Identify which cell holds the provided text, then report its [X, Y] central coordinate. 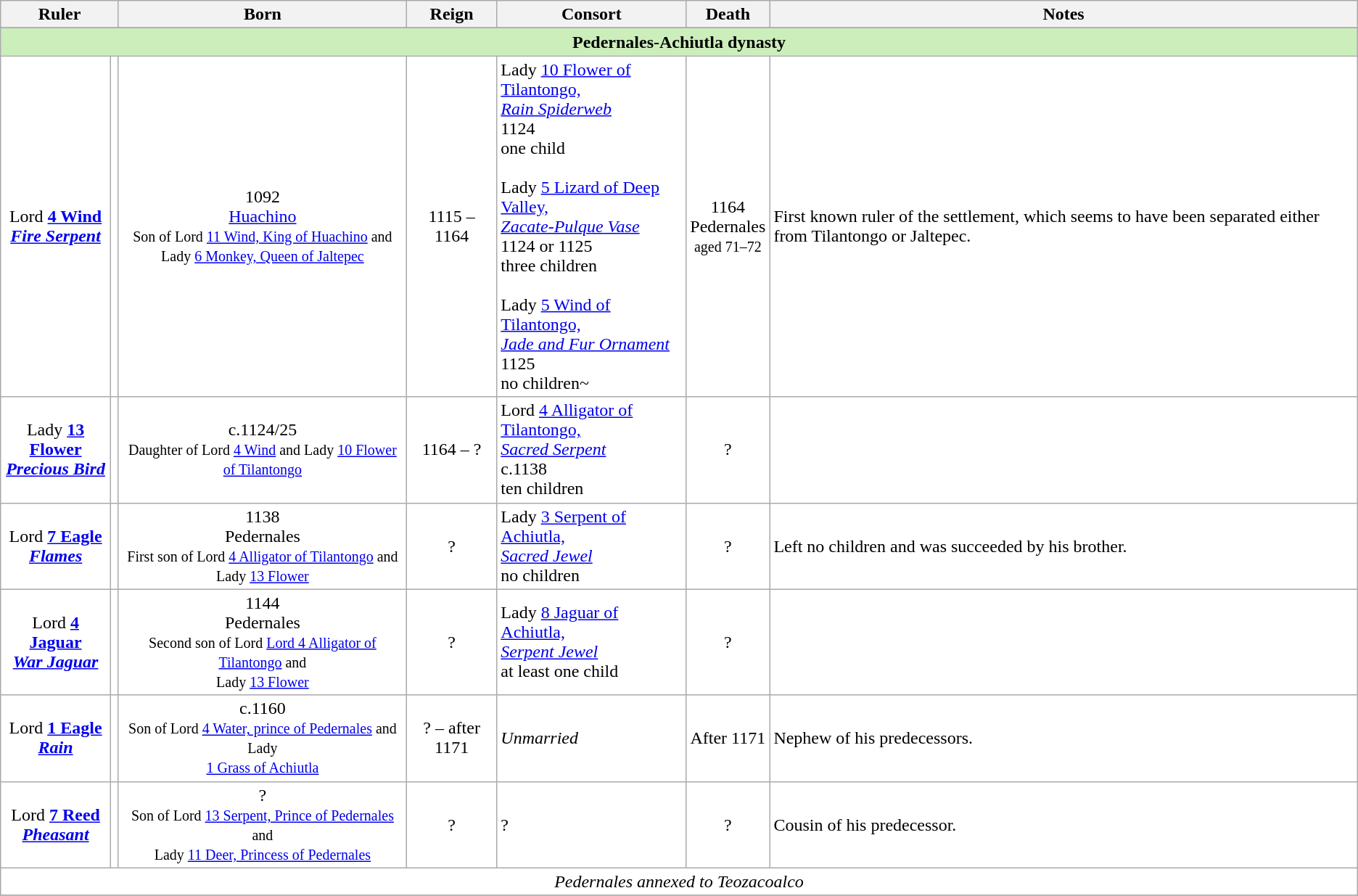
1164Pedernalesaged 71–72 [728, 226]
c.1124/25Daughter of Lord 4 Wind and Lady 10 Flower of Tilantongo [263, 450]
First known ruler of the settlement, which seems to have been separated either from Tilantongo or Jaltepec. [1063, 226]
Left no children and was succeeded by his brother. [1063, 546]
Pedernales annexed to Teozacoalco [679, 881]
Unmarried [592, 739]
Born [263, 15]
Lord 7 ReedPheasant [56, 824]
1164 – ? [451, 450]
Pedernales-Achiutla dynasty [679, 42]
Nephew of his predecessors. [1063, 739]
c.1160Son of Lord 4 Water, prince of Pedernales and Lady 1 Grass of Achiutla [263, 739]
Ruler [59, 15]
? – after 1171 [451, 739]
Lord 7 EagleFlames [56, 546]
Consort [592, 15]
Lord 4 JaguarWar Jaguar [56, 642]
?Son of Lord 13 Serpent, Prince of Pedernales andLady 11 Deer, Princess of Pedernales [263, 824]
Lord 4 Alligator of Tilantongo,Sacred Serpentc.1138ten children [592, 450]
1144PedernalesSecond son of Lord Lord 4 Alligator of Tilantongo andLady 13 Flower [263, 642]
Lady 8 Jaguar of Achiutla,Serpent Jewelat least one child [592, 642]
Reign [451, 15]
1092HuachinoSon of Lord 11 Wind, King of Huachino and Lady 6 Monkey, Queen of Jaltepec [263, 226]
Lady 13 FlowerPrecious Bird [56, 450]
1138PedernalesFirst son of Lord 4 Alligator of Tilantongo andLady 13 Flower [263, 546]
Notes [1063, 15]
Cousin of his predecessor. [1063, 824]
After 1171 [728, 739]
Lady 3 Serpent of Achiutla,Sacred Jewelno children [592, 546]
Lord 1 EagleRain [56, 739]
1115 – 1164 [451, 226]
Lord 4 WindFire Serpent [56, 226]
Death [728, 15]
